From the cell containing the given text, extract its center point as [X, Y] coordinate. 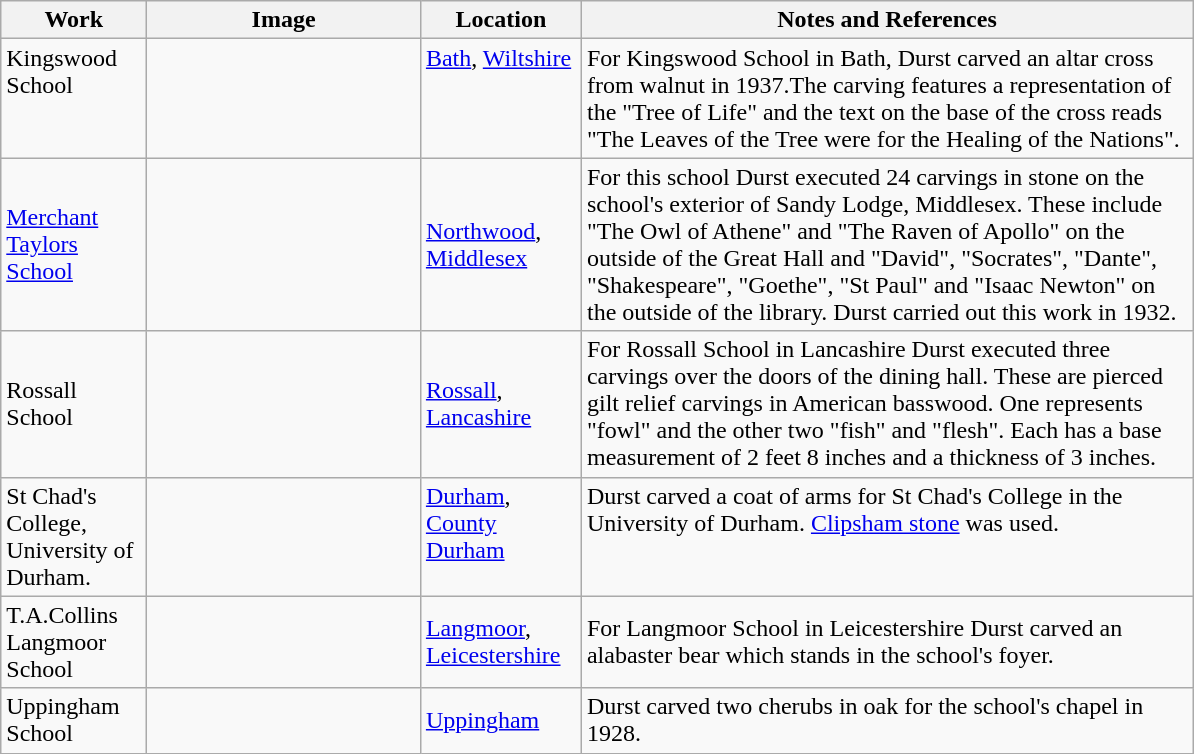
Rossall School [74, 404]
Location [500, 20]
Durham, County Durham [500, 536]
T.A.Collins Langmoor School [74, 642]
Northwood, Middlesex [500, 244]
Durst carved two cherubs in oak for the school's chapel in 1928. [886, 720]
Merchant Taylors School [74, 244]
Kingswood School [74, 98]
Uppingham School [74, 720]
Work [74, 20]
Rossall, Lancashire [500, 404]
Durst carved a coat of arms for St Chad's College in the University of Durham. Clipsham stone was used. [886, 536]
Notes and References [886, 20]
Bath, Wiltshire [500, 98]
Langmoor, Leicestershire [500, 642]
For Langmoor School in Leicestershire Durst carved an alabaster bear which stands in the school's foyer. [886, 642]
Uppingham [500, 720]
St Chad's College, University of Durham. [74, 536]
Image [284, 20]
